Return [X, Y] of the center of cell containing provided text 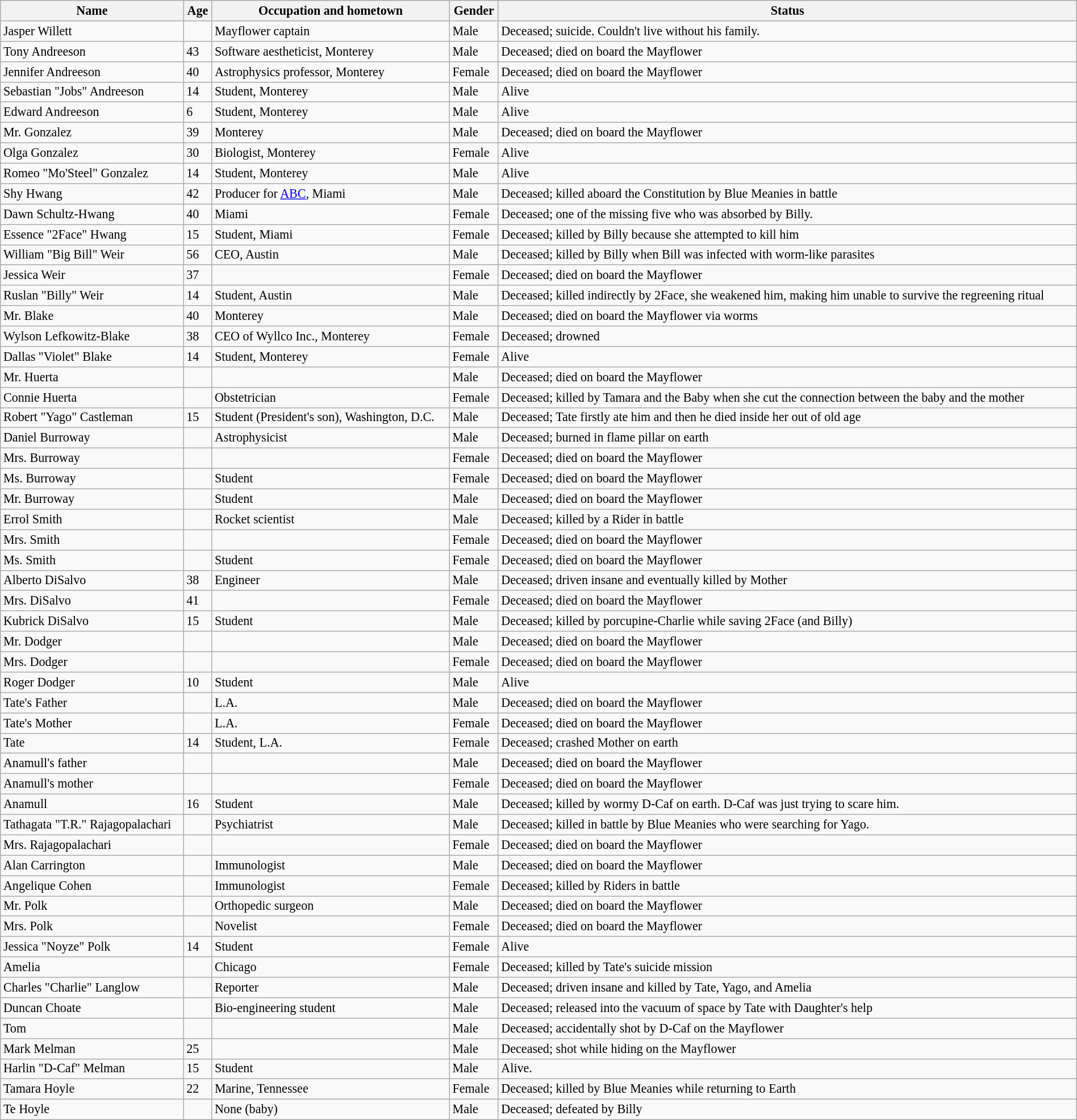
Duncan Choate [92, 1007]
Deceased; defeated by Billy [787, 1109]
Wylson Lefkowitz-Blake [92, 336]
Jennifer Andreeson [92, 72]
25 [198, 1048]
Bio-engineering student [331, 1007]
Deceased; killed aboard the Constitution by Blue Meanies in battle [787, 194]
6 [198, 113]
Tamara Hoyle [92, 1089]
Rocket scientist [331, 519]
Dallas "Violet" Blake [92, 356]
CEO, Austin [331, 255]
Status [787, 10]
Mrs. Rajagopalachari [92, 845]
Gender [474, 10]
Deceased; crashed Mother on earth [787, 743]
42 [198, 194]
Age [198, 10]
Deceased; driven insane and killed by Tate, Yago, and Amelia [787, 987]
Deceased; killed by Blue Meanies while returning to Earth [787, 1089]
Miami [331, 214]
Orthopedic surgeon [331, 906]
Robert "Yago" Castleman [92, 418]
Deceased; killed by Riders in battle [787, 885]
16 [198, 804]
Student, L.A. [331, 743]
Mark Melman [92, 1048]
Roger Dodger [92, 682]
Mr. Huerta [92, 377]
Te Hoyle [92, 1109]
Kubrick DiSalvo [92, 621]
Deceased; drowned [787, 336]
Producer for ABC, Miami [331, 194]
Alive. [787, 1069]
None (baby) [331, 1109]
Engineer [331, 580]
Deceased; killed by Tate's suicide mission [787, 967]
Deceased; shot while hiding on the Mayflower [787, 1048]
Harlin "D-Caf" Melman [92, 1069]
Tom [92, 1028]
Name [92, 10]
Obstetrician [331, 397]
22 [198, 1089]
Ruslan "Billy" Weir [92, 295]
Mr. Blake [92, 316]
Anamull [92, 804]
Jessica Weir [92, 275]
Mr. Polk [92, 906]
Software aestheticist, Monterey [331, 51]
Mrs. Smith [92, 540]
41 [198, 601]
Ms. Smith [92, 560]
Deceased; killed by Billy when Bill was infected with worm-like parasites [787, 255]
Jasper Willett [92, 31]
Sebastian "Jobs" Andreeson [92, 92]
Deceased; killed by wormy D-Caf on earth. D-Caf was just trying to scare him. [787, 804]
Deceased; killed indirectly by 2Face, she weakened him, making him unable to survive the regreening ritual [787, 295]
Tate's Father [92, 702]
Deceased; killed in battle by Blue Meanies who were searching for Yago. [787, 825]
Amelia [92, 967]
Biologist, Monterey [331, 153]
Marine, Tennessee [331, 1089]
Alberto DiSalvo [92, 580]
Ms. Burroway [92, 478]
Mr. Burroway [92, 499]
Deceased; accidentally shot by D-Caf on the Mayflower [787, 1028]
Novelist [331, 926]
Shy Hwang [92, 194]
Edward Andreeson [92, 113]
Astrophysics professor, Monterey [331, 72]
Angelique Cohen [92, 885]
Mrs. Burroway [92, 458]
Mr. Dodger [92, 642]
Psychiatrist [331, 825]
Occupation and hometown [331, 10]
Anamull's father [92, 764]
Mayflower captain [331, 31]
Alan Carrington [92, 865]
Deceased; killed by porcupine-Charlie while saving 2Face (and Billy) [787, 621]
Tathagata "T.R." Rajagopalachari [92, 825]
Deceased; Tate firstly ate him and then he died inside her out of old age [787, 418]
Deceased; suicide. Couldn't live without his family. [787, 31]
Mrs. Polk [92, 926]
39 [198, 132]
Daniel Burroway [92, 438]
Deceased; one of the missing five who was absorbed by Billy. [787, 214]
Student, Miami [331, 234]
43 [198, 51]
Deceased; released into the vacuum of space by Tate with Daughter's help [787, 1007]
Astrophysicist [331, 438]
Tate [92, 743]
Chicago [331, 967]
Student, Austin [331, 295]
Tony Andreeson [92, 51]
CEO of Wyllco Inc., Monterey [331, 336]
Charles "Charlie" Langlow [92, 987]
Mr. Gonzalez [92, 132]
Deceased; burned in flame pillar on earth [787, 438]
Errol Smith [92, 519]
Deceased; killed by Tamara and the Baby when she cut the connection between the baby and the mother [787, 397]
Olga Gonzalez [92, 153]
Mrs. Dodger [92, 661]
Deceased; driven insane and eventually killed by Mother [787, 580]
Student (President's son), Washington, D.C. [331, 418]
William "Big Bill" Weir [92, 255]
10 [198, 682]
30 [198, 153]
Tate's Mother [92, 723]
Deceased; killed by a Rider in battle [787, 519]
Reporter [331, 987]
Essence "2Face" Hwang [92, 234]
56 [198, 255]
Connie Huerta [92, 397]
Romeo "Mo'Steel" Gonzalez [92, 173]
37 [198, 275]
Deceased; died on board the Mayflower via worms [787, 316]
Anamull's mother [92, 784]
Mrs. DiSalvo [92, 601]
Deceased; killed by Billy because she attempted to kill him [787, 234]
Dawn Schultz-Hwang [92, 214]
Jessica "Noyze" Polk [92, 947]
